Pinpoint the cell where the given text exists, returning its (X, Y) midpoint coordinate. 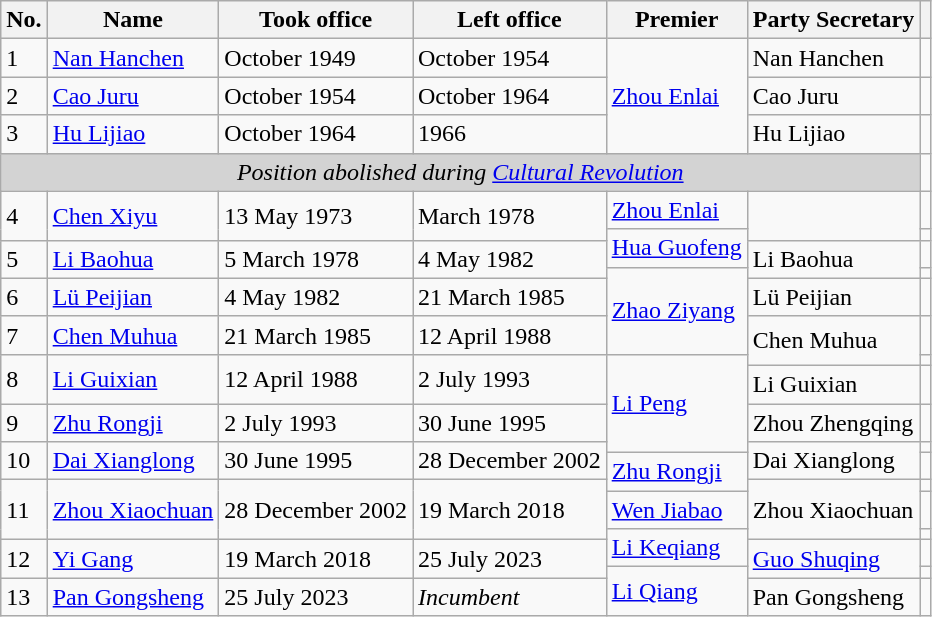
Incumbent (509, 597)
5 (24, 259)
Li Qiang (676, 592)
March 1978 (509, 216)
6 (24, 297)
Zhou Zhengqing (834, 423)
Party Secretary (834, 20)
Guo Shuqing (834, 559)
Premier (676, 20)
4 (24, 216)
Position abolished during Cultural Revolution (460, 172)
3 (24, 134)
Left office (509, 20)
Wen Jiabao (676, 510)
Hua Guofeng (676, 248)
Li Peng (676, 403)
Chen Xiyu (133, 216)
8 (24, 378)
Name (133, 20)
7 (24, 335)
9 (24, 423)
13 (24, 597)
11 (24, 510)
5 March 1978 (316, 259)
Yi Gang (133, 559)
10 (24, 461)
12 (24, 559)
Took office (316, 20)
Li Keqiang (676, 548)
1966 (509, 134)
1 (24, 58)
Zhao Ziyang (676, 310)
13 May 1973 (316, 216)
No. (24, 20)
2 (24, 96)
October 1949 (316, 58)
